Search for the cell housing the specified text and yield its (X, Y) center coordinate. 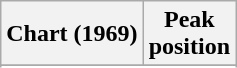
Peakposition (189, 34)
Chart (1969) (72, 34)
